Extract the (X, Y) coordinate from the center of the cell holding the provided text.  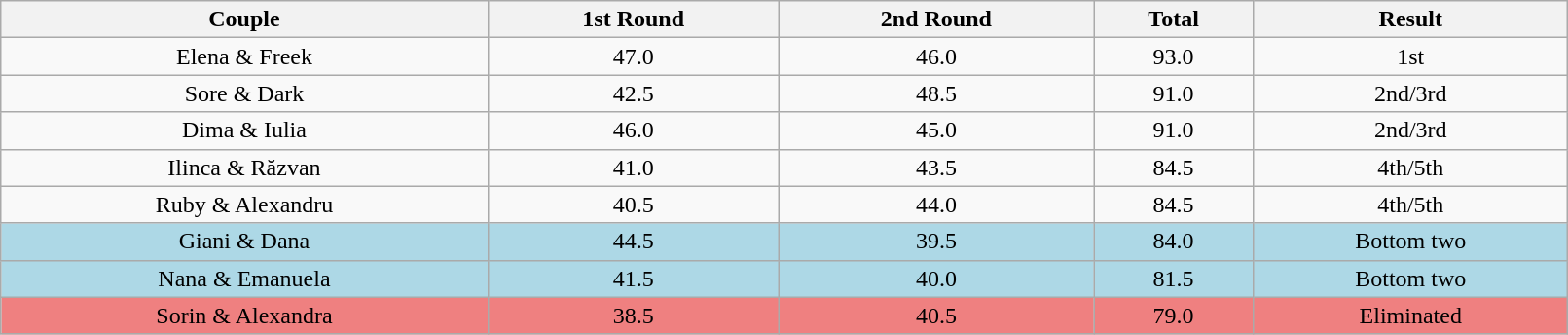
39.5 (936, 242)
45.0 (936, 130)
Total (1174, 19)
Couple (244, 19)
Nana & Emanuela (244, 279)
Sorin & Alexandra (244, 316)
42.5 (633, 93)
41.5 (633, 279)
47.0 (633, 56)
44.5 (633, 242)
Dima & Iulia (244, 130)
81.5 (1174, 279)
79.0 (1174, 316)
Ilinca & Răzvan (244, 167)
93.0 (1174, 56)
40.0 (936, 279)
Giani & Dana (244, 242)
Ruby & Alexandru (244, 205)
1st (1411, 56)
84.0 (1174, 242)
1st Round (633, 19)
2nd Round (936, 19)
41.0 (633, 167)
43.5 (936, 167)
44.0 (936, 205)
48.5 (936, 93)
Elena & Freek (244, 56)
Result (1411, 19)
38.5 (633, 316)
Sore & Dark (244, 93)
Eliminated (1411, 316)
